Capture the cell that displays the provided text and extract its (x, y) central coordinate. 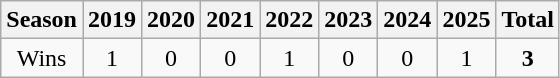
2019 (112, 20)
Season (42, 20)
2022 (290, 20)
2021 (230, 20)
2020 (172, 20)
Total (528, 20)
2024 (408, 20)
2025 (466, 20)
2023 (348, 20)
3 (528, 58)
Wins (42, 58)
